Return the [x, y] coordinate for the center point of the cell that contains the specified text.  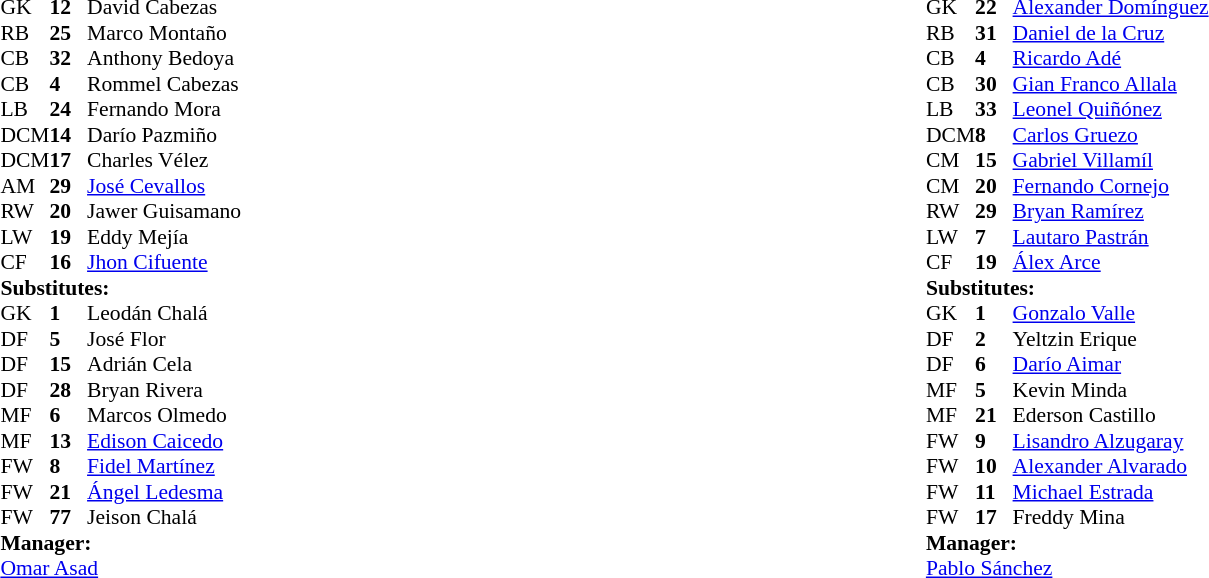
Bryan Rivera [164, 390]
José Flor [164, 339]
Ederson Castillo [1111, 415]
10 [994, 467]
14 [69, 135]
32 [69, 59]
Jhon Cifuente [164, 263]
Fernando Mora [164, 109]
Freddy Mina [1111, 517]
7 [994, 237]
Jeison Chalá [164, 517]
13 [69, 441]
Eddy Mejía [164, 237]
Alexander Alvarado [1111, 467]
Marco Montaño [164, 33]
25 [69, 33]
Fidel Martínez [164, 467]
77 [69, 517]
Bryan Ramírez [1111, 211]
Gonzalo Valle [1111, 313]
Ángel Ledesma [164, 492]
Michael Estrada [1111, 492]
Gabriel Villamíl [1111, 161]
Anthony Bedoya [164, 59]
Marcos Olmedo [164, 415]
Kevin Minda [1111, 390]
Edison Caicedo [164, 441]
Fernando Cornejo [1111, 186]
José Cevallos [164, 186]
Lisandro Alzugaray [1111, 441]
Álex Arce [1111, 263]
16 [69, 263]
Jawer Guisamano [164, 211]
Gian Franco Allala [1111, 84]
Darío Aimar [1111, 365]
Leodán Chalá [164, 313]
Darío Pazmiño [164, 135]
AM [24, 186]
Lautaro Pastrán [1111, 237]
30 [994, 84]
11 [994, 492]
28 [69, 390]
Carlos Gruezo [1111, 135]
Leonel Quiñónez [1111, 109]
Charles Vélez [164, 161]
31 [994, 33]
Ricardo Adé [1111, 59]
Yeltzin Erique [1111, 339]
24 [69, 109]
Daniel de la Cruz [1111, 33]
2 [994, 339]
9 [994, 441]
Adrián Cela [164, 365]
33 [994, 109]
Rommel Cabezas [164, 84]
